Detect which cell encompasses the target text, then output its [x, y] center coordinate. 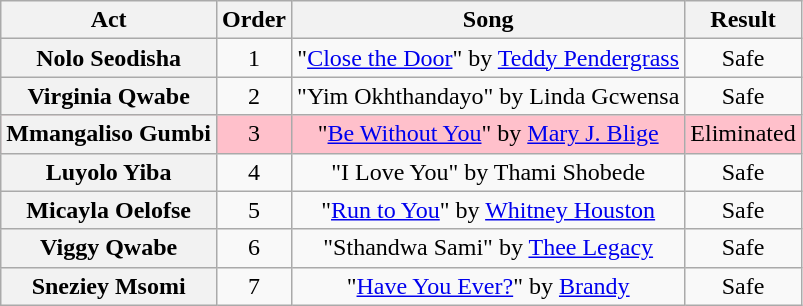
Act [109, 20]
"Be Without You" by Mary J. Blige [488, 134]
Result [743, 20]
Sneziey Msomi [109, 286]
5 [254, 210]
2 [254, 96]
"I Love You" by Thami Shobede [488, 172]
Micayla Oelofse [109, 210]
Viggy Qwabe [109, 248]
1 [254, 58]
"Run to You" by Whitney Houston [488, 210]
"Sthandwa Sami" by Thee Legacy [488, 248]
Mmangaliso Gumbi [109, 134]
Nolo Seodisha [109, 58]
6 [254, 248]
"Have You Ever?" by Brandy [488, 286]
Luyolo Yiba [109, 172]
7 [254, 286]
Song [488, 20]
"Yim Okhthandayo" by Linda Gcwensa [488, 96]
Virginia Qwabe [109, 96]
Order [254, 20]
4 [254, 172]
"Close the Door" by Teddy Pendergrass [488, 58]
Eliminated [743, 134]
3 [254, 134]
